Detect which cell encompasses the target text, then output its [x, y] center coordinate. 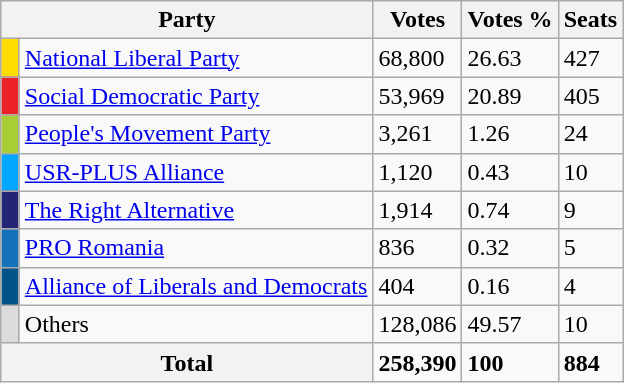
836 [418, 248]
1.26 [510, 134]
9 [590, 210]
0.43 [510, 172]
People's Movement Party [196, 134]
Votes [418, 20]
USR-PLUS Alliance [196, 172]
53,969 [418, 96]
128,086 [418, 324]
0.74 [510, 210]
404 [418, 286]
68,800 [418, 58]
20.89 [510, 96]
49.57 [510, 324]
1,120 [418, 172]
258,390 [418, 362]
Total [187, 362]
The Right Alternative [196, 210]
PRO Romania [196, 248]
0.32 [510, 248]
884 [590, 362]
3,261 [418, 134]
Social Democratic Party [196, 96]
National Liberal Party [196, 58]
Votes % [510, 20]
Others [196, 324]
Party [187, 20]
100 [510, 362]
5 [590, 248]
1,914 [418, 210]
405 [590, 96]
26.63 [510, 58]
24 [590, 134]
4 [590, 286]
Alliance of Liberals and Democrats [196, 286]
0.16 [510, 286]
427 [590, 58]
Seats [590, 20]
